Detect which cell encompasses the target text, then output its [x, y] center coordinate. 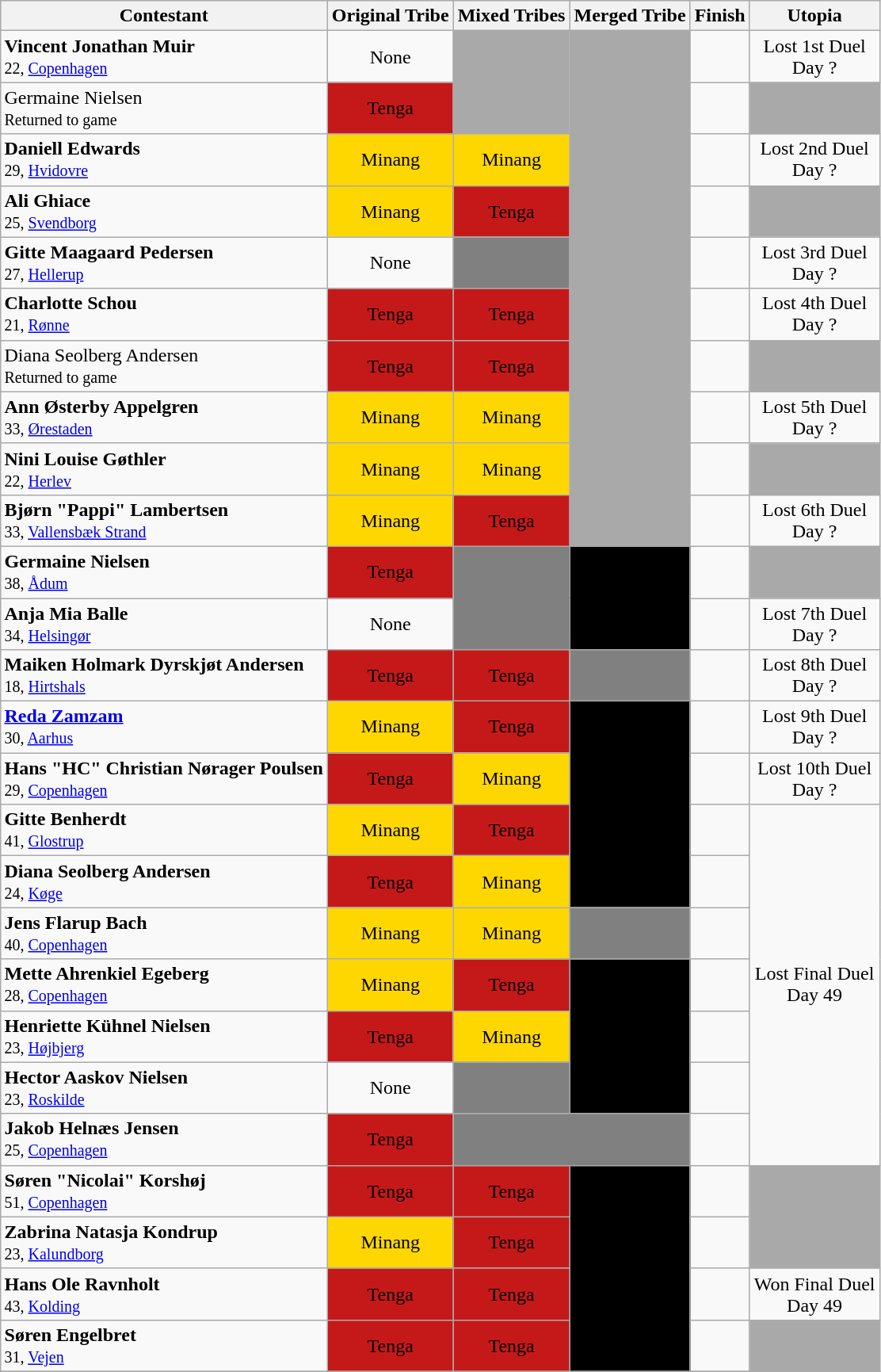
Lost Final DuelDay 49 [814, 984]
Hector Aaskov Nielsen23, Roskilde [163, 1087]
Henriette Kühnel Nielsen23, Højbjerg [163, 1037]
Lost 7th DuelDay ? [814, 623]
Nini Louise Gøthler22, Herlev [163, 469]
Merged Tribe [630, 16]
Lost 2nd DuelDay ? [814, 160]
Lost 3rd DuelDay ? [814, 263]
Contestant [163, 16]
Hans Ole Ravnholt43, Kolding [163, 1294]
Charlotte Schou21, Rønne [163, 314]
Ali Ghiace25, Svendborg [163, 211]
Lost 8th DuelDay ? [814, 675]
Lost 1st DuelDay ? [814, 57]
Daniell Edwards29, Hvidovre [163, 160]
Lost 5th DuelDay ? [814, 417]
Jens Flarup Bach40, Copenhagen [163, 934]
Anja Mia Balle34, Helsingør [163, 623]
Vincent Jonathan Muir22, Copenhagen [163, 57]
Reda Zamzam30, Aarhus [163, 728]
Lost 6th DuelDay ? [814, 520]
Gitte Benherdt41, Glostrup [163, 831]
Bjørn "Pappi" Lambertsen33, Vallensbæk Strand [163, 520]
Søren Engelbret31, Vejen [163, 1346]
Mixed Tribes [512, 16]
Germaine Nielsen38, Ådum [163, 572]
Utopia [814, 16]
Finish [719, 16]
Ann Østerby Appelgren33, Ørestaden [163, 417]
Mette Ahrenkiel Egeberg28, Copenhagen [163, 984]
Lost 4th DuelDay ? [814, 314]
Hans "HC" Christian Nørager Poulsen29, Copenhagen [163, 778]
Lost 9th DuelDay ? [814, 728]
Søren "Nicolai" Korshøj51, Copenhagen [163, 1190]
Germaine NielsenReturned to game [163, 108]
Maiken Holmark Dyrskjøt Andersen18, Hirtshals [163, 675]
Original Tribe [390, 16]
Won Final DuelDay 49 [814, 1294]
Gitte Maagaard Pedersen27, Hellerup [163, 263]
Zabrina Natasja Kondrup23, Kalundborg [163, 1243]
Lost 10th DuelDay ? [814, 778]
Diana Seolberg AndersenReturned to game [163, 366]
Jakob Helnæs Jensen25, Copenhagen [163, 1140]
Diana Seolberg Andersen24, Køge [163, 881]
